Return [x, y] of the center of cell containing provided text 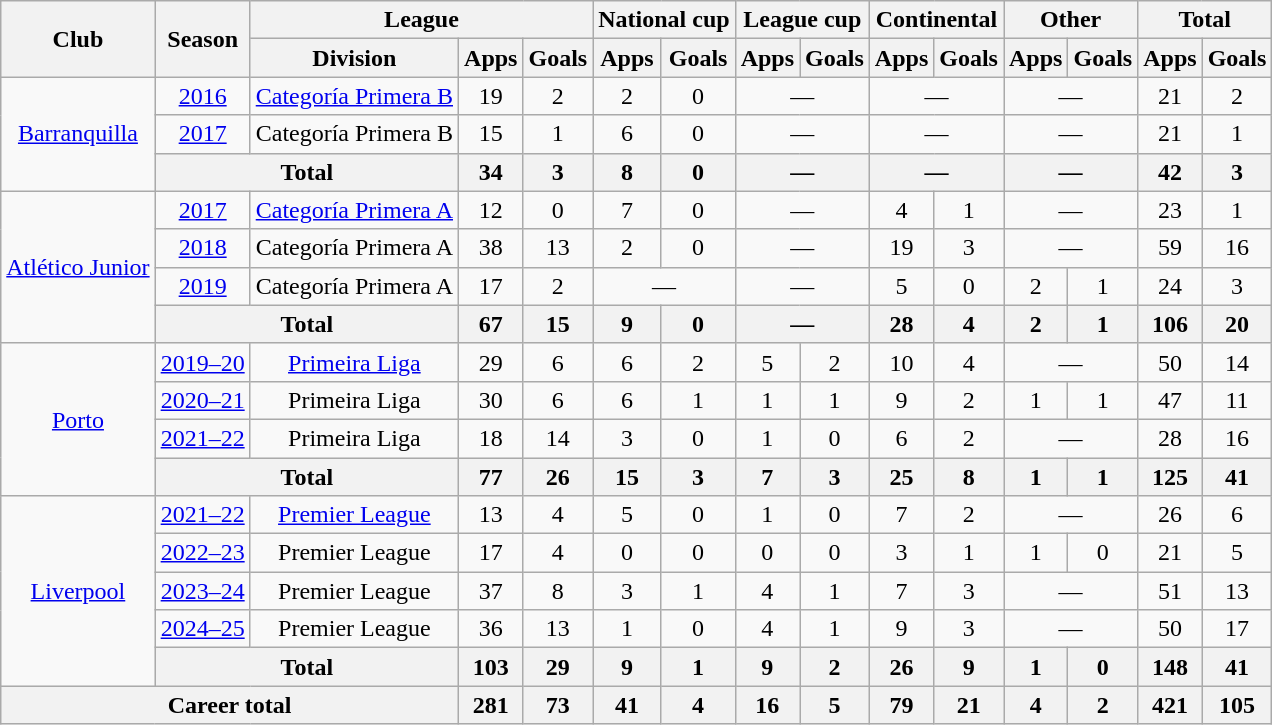
42 [1170, 172]
League [422, 20]
67 [491, 324]
125 [1170, 477]
2016 [202, 96]
2020–21 [202, 400]
103 [491, 667]
Division [354, 58]
37 [491, 591]
34 [491, 172]
73 [558, 705]
38 [491, 248]
105 [1237, 705]
421 [1170, 705]
59 [1170, 248]
Atlético Junior [78, 267]
2022–23 [202, 553]
281 [491, 705]
2023–24 [202, 591]
2018 [202, 248]
30 [491, 400]
National cup [664, 20]
Club [78, 39]
Porto [78, 419]
League cup [802, 20]
Season [202, 39]
12 [491, 210]
51 [1170, 591]
79 [901, 705]
20 [1237, 324]
Other [1071, 20]
148 [1170, 667]
24 [1170, 286]
11 [1237, 400]
25 [901, 477]
36 [491, 629]
18 [491, 438]
2019 [202, 286]
Continental [936, 20]
23 [1170, 210]
10 [901, 362]
2024–25 [202, 629]
106 [1170, 324]
2019–20 [202, 362]
Career total [230, 705]
47 [1170, 400]
Barranquilla [78, 134]
Liverpool [78, 591]
77 [491, 477]
